Search for the cell housing the specified text and yield its (X, Y) center coordinate. 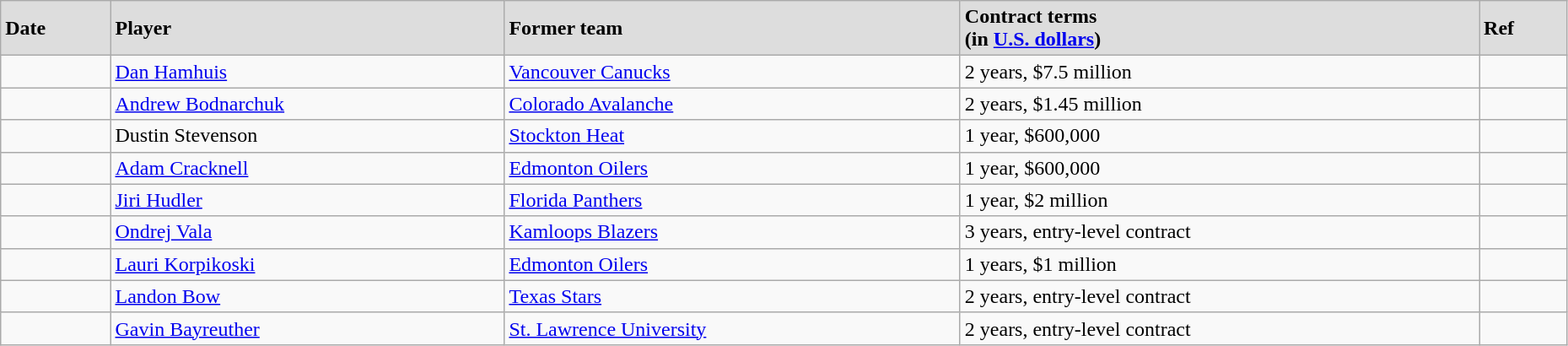
Date (56, 29)
Kamloops Blazers (732, 232)
Landon Bow (307, 296)
Jiri Hudler (307, 200)
St. Lawrence University (732, 328)
Ondrej Vala (307, 232)
Texas Stars (732, 296)
2 years, $1.45 million (1220, 104)
Stockton Heat (732, 136)
Gavin Bayreuther (307, 328)
Dan Hamhuis (307, 72)
Ref (1523, 29)
Player (307, 29)
1 year, $2 million (1220, 200)
2 years, $7.5 million (1220, 72)
Colorado Avalanche (732, 104)
Florida Panthers (732, 200)
Former team (732, 29)
1 years, $1 million (1220, 264)
Vancouver Canucks (732, 72)
Dustin Stevenson (307, 136)
Lauri Korpikoski (307, 264)
3 years, entry-level contract (1220, 232)
Adam Cracknell (307, 168)
Contract terms(in U.S. dollars) (1220, 29)
Andrew Bodnarchuk (307, 104)
